Extract the (x, y) coordinate from the center of the cell holding the provided text.  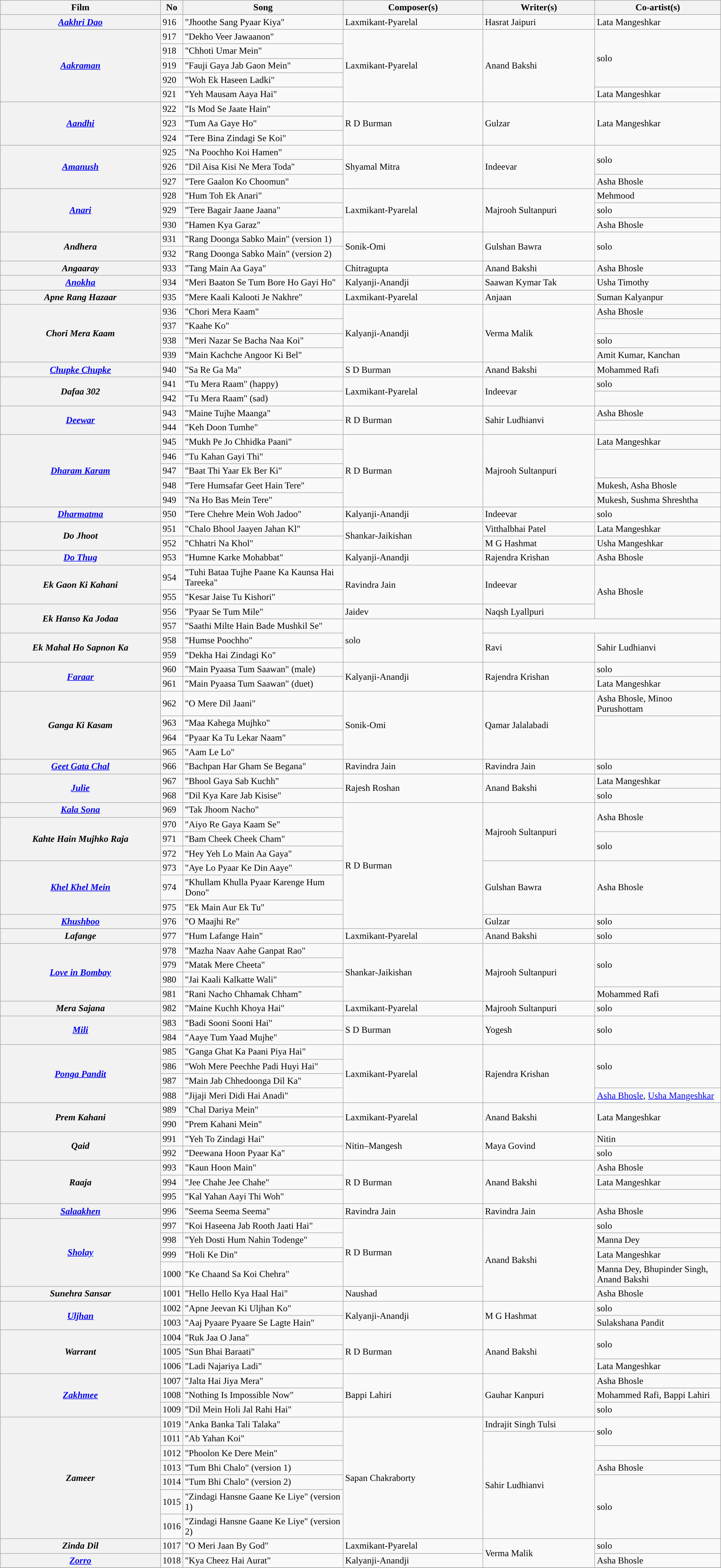
932 (172, 254)
"Is Mod Se Jaate Hain" (263, 109)
"Holi Ke Din" (263, 1255)
Deewar (81, 420)
"Chal Dariya Mein" (263, 1110)
980 (172, 980)
975 (172, 907)
"Chalo Bhool Jaayen Jahan Kl" (263, 529)
1011 (172, 1439)
Mohammed Rafi, Bappi Lahiri (658, 1395)
945 (172, 442)
Song (263, 8)
971 (172, 839)
970 (172, 824)
Prem Kahani (81, 1117)
Asha Bhosle, Usha Mangeshkar (658, 1095)
978 (172, 951)
924 (172, 138)
917 (172, 37)
999 (172, 1255)
918 (172, 51)
Zinda Dil (81, 1546)
Ek Hanso Ka Jodaa (81, 619)
943 (172, 413)
"Ganga Ghat Ka Paani Piya Hai" (263, 1052)
Anari (81, 210)
Mukesh, Asha Bhosle (658, 485)
Ek Gaon Ki Kahani (81, 584)
953 (172, 558)
1007 (172, 1380)
"Tere Humsafar Geet Hain Tere" (263, 485)
"Jijaji Meri Didi Hai Anadi" (263, 1095)
Amanush (81, 167)
994 (172, 1182)
Vitthalbhai Patel (539, 529)
"Fauji Gaya Jab Gaon Mein" (263, 65)
969 (172, 810)
Mukesh, Sushma Shreshtha (658, 500)
Sunehra Sansar (81, 1294)
"Meri Baaton Se Tum Bore Ho Gayi Ho" (263, 283)
934 (172, 283)
926 (172, 167)
954 (172, 577)
1004 (172, 1337)
949 (172, 500)
Indrajit Singh Tulsi (539, 1424)
925 (172, 152)
1008 (172, 1395)
"Chhatri Na Khol" (263, 543)
Mehmood (658, 196)
"Jalta Hai Jiya Mera" (263, 1380)
919 (172, 65)
"Dekho Veer Jawaanon" (263, 37)
"Maine Tujhe Maanga" (263, 413)
"Maa Kahega Mujhko" (263, 723)
"Hey Yeh Lo Main Aa Gaya" (263, 853)
Naushad (413, 1294)
"Zindagi Hansne Gaane Ke Liye" (version 1) (263, 1502)
"Sa Re Ga Ma" (263, 369)
"O Meri Jaan By God" (263, 1546)
"Bhool Gaya Sab Kuchh" (263, 781)
"Koi Haseena Jab Rooth Jaati Hai" (263, 1226)
"Khullam Khulla Pyaar Karenge Hum Dono" (263, 887)
"Ek Main Aur Ek Tu" (263, 907)
989 (172, 1110)
952 (172, 543)
"Dekha Hai Zindagi Ko" (263, 655)
947 (172, 471)
"Main Jab Chhedoonga Dil Ka" (263, 1081)
"Anka Banka Tali Talaka" (263, 1424)
Love in Bombay (81, 972)
966 (172, 767)
Uljhan (81, 1315)
956 (172, 611)
942 (172, 398)
941 (172, 384)
986 (172, 1066)
Mili (81, 1030)
922 (172, 109)
Aakraman (81, 65)
Mera Sajana (81, 1008)
960 (172, 670)
"Pyaar Ka Tu Lekar Naam" (263, 738)
"Main Pyaasa Tum Saawan" (male) (263, 670)
"Humse Poochho" (263, 640)
Saawan Kymar Tak (539, 283)
998 (172, 1240)
Do Thug (81, 558)
Zameer (81, 1478)
"Tum Bhi Chalo" (version 1) (263, 1468)
"Kaahe Ko" (263, 326)
"Tu Mera Raam" (happy) (263, 384)
1014 (172, 1482)
"Tum Aa Gaye Ho" (263, 123)
"Bam Cheek Cheek Cham" (263, 839)
"Maine Kuchh Khoya Hai" (263, 1008)
"Tang Main Aa Gaya" (263, 268)
964 (172, 738)
"Ab Yahan Koi" (263, 1439)
"Jee Chahe Jee Chahe" (263, 1182)
1002 (172, 1308)
923 (172, 123)
"Dil Aisa Kisi Ne Mera Toda" (263, 167)
968 (172, 795)
1001 (172, 1294)
Hasrat Jaipuri (539, 22)
"Kaun Hoon Main" (263, 1168)
Kahte Hain Mujhko Raja (81, 839)
963 (172, 723)
955 (172, 597)
1016 (172, 1526)
987 (172, 1081)
Dafaa 302 (81, 391)
1000 (172, 1274)
1009 (172, 1410)
"Tak Jhoom Nacho" (263, 810)
"Meri Nazar Se Bacha Naa Koi" (263, 340)
Do Jhoot (81, 536)
991 (172, 1139)
940 (172, 369)
"Hum Toh Ek Anari" (263, 196)
"Sun Bhai Baraati" (263, 1352)
Ponga Pandit (81, 1073)
916 (172, 22)
937 (172, 326)
936 (172, 312)
979 (172, 965)
"Rang Doonga Sabko Main" (version 2) (263, 254)
Bappi Lahiri (413, 1395)
Amit Kumar, Kanchan (658, 355)
"Tere Gaalon Ko Choomun" (263, 181)
Chitragupta (413, 268)
"Woh Mere Peechhe Padi Huyi Hai" (263, 1066)
944 (172, 428)
Zakhmee (81, 1395)
995 (172, 1197)
985 (172, 1052)
965 (172, 752)
Manna Dey (658, 1240)
"Matak Mere Cheeta" (263, 965)
"Aaye Tum Yaad Mujhe" (263, 1037)
992 (172, 1153)
997 (172, 1226)
Yogesh (539, 1030)
"Ladi Najariya Ladi" (263, 1366)
Nitin–Mangesh (413, 1146)
"Zindagi Hansne Gaane Ke Liye" (version 2) (263, 1526)
1006 (172, 1366)
"Hamen Kya Garaz" (263, 225)
958 (172, 640)
Shyamal Mitra (413, 167)
"Na Poochho Koi Hamen" (263, 152)
990 (172, 1124)
Co-artist(s) (658, 8)
1015 (172, 1502)
Ganga Ki Kasam (81, 725)
"Rani Nacho Chhamak Chham" (263, 994)
933 (172, 268)
962 (172, 704)
"Hello Hello Kya Haal Hai" (263, 1294)
988 (172, 1095)
Asha Bhosle, Minoo Purushottam (658, 704)
920 (172, 80)
"Rang Doonga Sabko Main" (version 1) (263, 239)
927 (172, 181)
Geet Gata Chal (81, 767)
"Tere Bagair Jaane Jaana" (263, 210)
950 (172, 514)
982 (172, 1008)
"Woh Ek Haseen Ladki" (263, 80)
"Baat Thi Yaar Ek Ber Ki" (263, 471)
Sulakshana Pandit (658, 1323)
983 (172, 1023)
Anjaan (539, 297)
1018 (172, 1560)
"O Mere Dil Jaani" (263, 704)
"O Maajhi Re" (263, 922)
Composer(s) (413, 8)
"Mere Kaali Kalooti Je Nakhre" (263, 297)
929 (172, 210)
Maya Govind (539, 1146)
"Prem Kahani Mein" (263, 1124)
"Hum Lafange Hain" (263, 936)
935 (172, 297)
Dharmatma (81, 514)
928 (172, 196)
Qaid (81, 1146)
"Yeh Mausam Aaya Hai" (263, 94)
Zorro (81, 1560)
Kala Sona (81, 810)
Aakhri Dao (81, 22)
Usha Mangeshkar (658, 543)
Jaidev (413, 611)
993 (172, 1168)
"Ruk Jaa O Jana" (263, 1337)
"Bachpan Har Gham Se Begana" (263, 767)
Warrant (81, 1352)
Ravi (539, 647)
959 (172, 655)
Chupke Chupke (81, 369)
Manna Dey, Bhupinder Singh, Anand Bakshi (658, 1274)
977 (172, 936)
"Apne Jeevan Ki Uljhan Ko" (263, 1308)
Sapan Chakraborty (413, 1478)
"Mukh Pe Jo Chhidka Paani" (263, 442)
973 (172, 868)
939 (172, 355)
Lafange (81, 936)
Sholay (81, 1252)
961 (172, 684)
Apne Rang Hazaar (81, 297)
Andhera (81, 246)
967 (172, 781)
"Nothing Is Impossible Now" (263, 1395)
"Humne Karke Mohabbat" (263, 558)
"Chhoti Umar Mein" (263, 51)
948 (172, 485)
Naqsh Lyallpuri (539, 611)
Gauhar Kanpuri (539, 1395)
"Badi Sooni Sooni Hai" (263, 1023)
Ek Mahal Ho Sapnon Ka (81, 647)
931 (172, 239)
Qamar Jalalabadi (539, 725)
930 (172, 225)
Angaaray (81, 268)
"Chori Mera Kaam" (263, 312)
Faraar (81, 677)
"Main Kachche Angoor Ki Bel" (263, 355)
Aandhi (81, 123)
1017 (172, 1546)
921 (172, 94)
951 (172, 529)
Anokha (81, 283)
"Dil Kya Kare Jab Kisise" (263, 795)
No (172, 8)
"Tum Bhi Chalo" (version 2) (263, 1482)
Suman Kalyanpur (658, 297)
984 (172, 1037)
1019 (172, 1424)
Chori Mera Kaam (81, 333)
"Jai Kaali Kalkatte Wali" (263, 980)
"Dil Mein Holi Jal Rahi Hai" (263, 1410)
Khushboo (81, 922)
"Deewana Hoon Pyaar Ka" (263, 1153)
976 (172, 922)
"Yeh Dosti Hum Nahin Todenge" (263, 1240)
957 (172, 626)
"Main Pyaasa Tum Saawan" (duet) (263, 684)
"Aye Lo Pyaar Ke Din Aaye" (263, 868)
1003 (172, 1323)
"Jhoothe Sang Pyaar Kiya" (263, 22)
"Pyaar Se Tum Mile" (263, 611)
Khel Khel Mein (81, 887)
Nitin (658, 1139)
Dharam Karam (81, 471)
"Phoolon Ke Dere Mein" (263, 1453)
"Tu Kahan Gayi Thi" (263, 456)
"Ke Chaand Sa Koi Chehra" (263, 1274)
"Na Ho Bas Mein Tere" (263, 500)
972 (172, 853)
Salaakhen (81, 1211)
Raaja (81, 1182)
"Tere Chehre Mein Woh Jadoo" (263, 514)
"Tuhi Bataa Tujhe Paane Ka Kaunsa Hai Tareeka" (263, 577)
1013 (172, 1468)
"Seema Seema Seema" (263, 1211)
Julie (81, 788)
"Kal Yahan Aayi Thi Woh" (263, 1197)
"Tere Bina Zindagi Se Koi" (263, 138)
1005 (172, 1352)
"Keh Doon Tumhe" (263, 428)
"Mazha Naav Aahe Ganpat Rao" (263, 951)
Usha Timothy (658, 283)
946 (172, 456)
1012 (172, 1453)
"Kya Cheez Hai Aurat" (263, 1560)
"Kesar Jaise Tu Kishori" (263, 597)
981 (172, 994)
Writer(s) (539, 8)
974 (172, 887)
"Yeh To Zindagi Hai" (263, 1139)
"Aiyo Re Gaya Kaam Se" (263, 824)
"Aaj Pyaare Pyaare Se Lagte Hain" (263, 1323)
Film (81, 8)
996 (172, 1211)
"Aam Le Lo" (263, 752)
938 (172, 340)
Rajesh Roshan (413, 788)
"Saathi Milte Hain Bade Mushkil Se" (263, 626)
"Tu Mera Raam" (sad) (263, 398)
